Output the [x, y] coordinate of the center of the cell containing the given text.  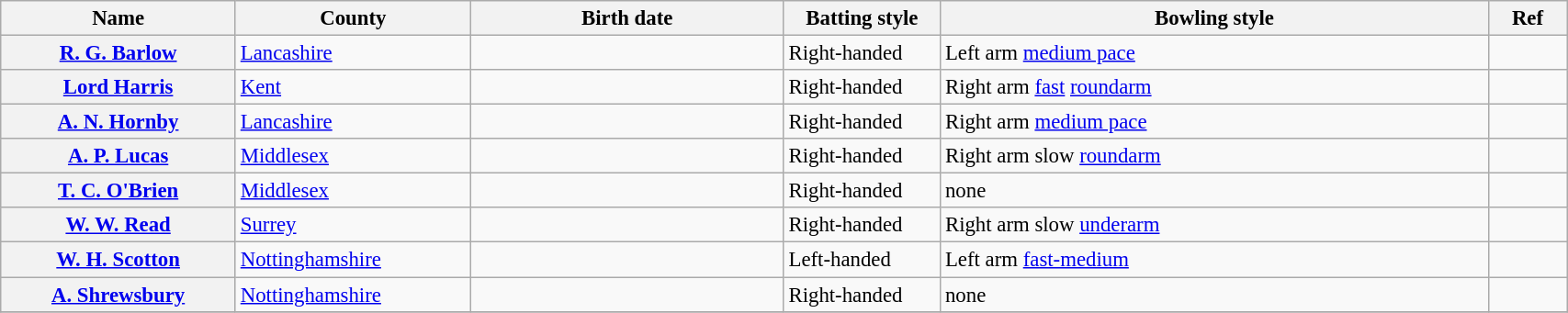
Batting style [862, 18]
T. C. O'Brien [118, 191]
County [353, 18]
Right arm fast roundarm [1214, 87]
Bowling style [1214, 18]
Lord Harris [118, 87]
Surrey [353, 225]
R. G. Barlow [118, 53]
Kent [353, 87]
Birth date [626, 18]
W. H. Scotton [118, 260]
Right arm slow underarm [1214, 225]
A. Shrewsbury [118, 295]
A. N. Hornby [118, 122]
Ref [1527, 18]
A. P. Lucas [118, 156]
Left arm fast-medium [1214, 260]
Name [118, 18]
Right arm medium pace [1214, 122]
Right arm slow roundarm [1214, 156]
Left arm medium pace [1214, 53]
Left-handed [862, 260]
W. W. Read [118, 225]
